Return [X, Y] of the center of cell containing provided text 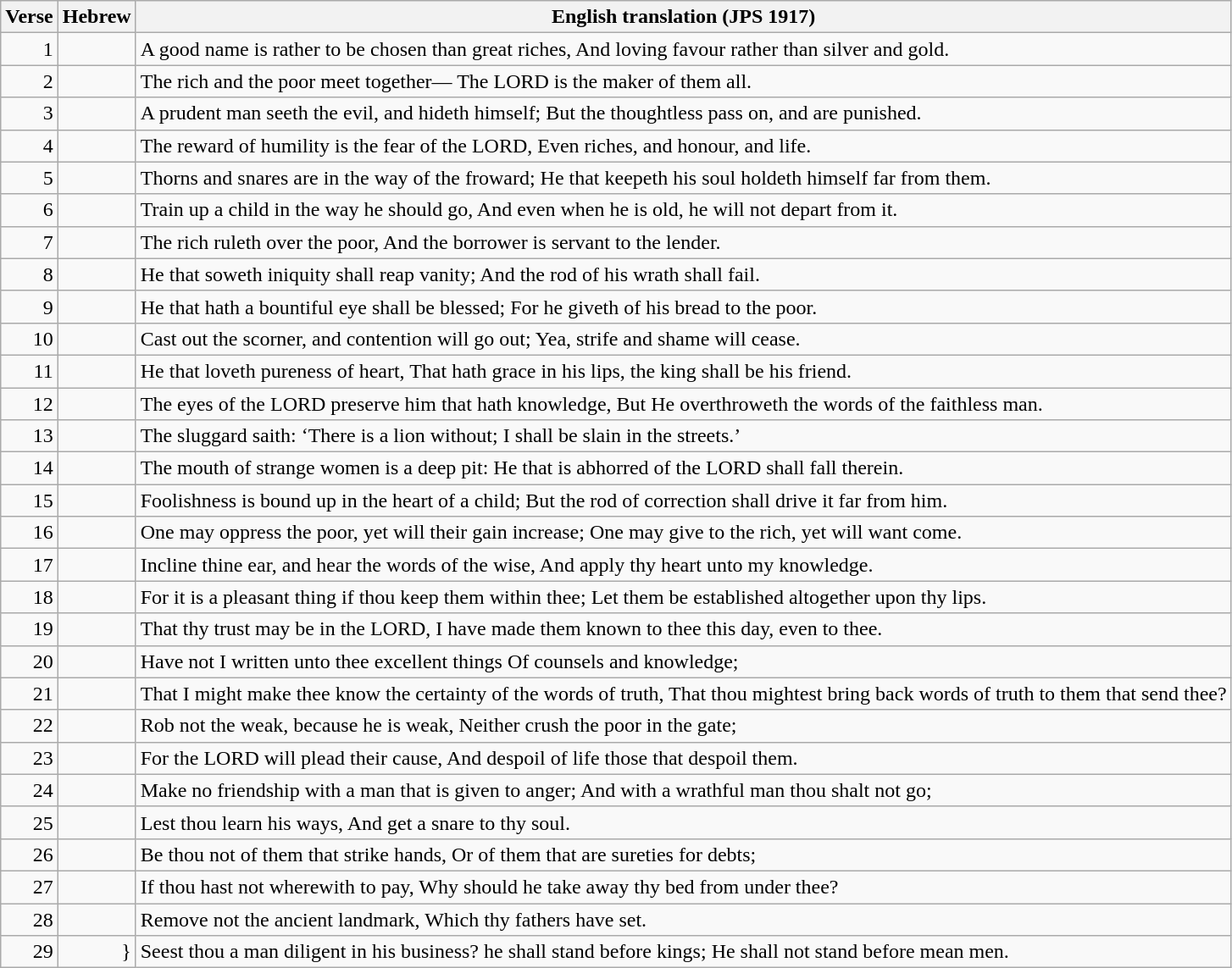
Foolishness is bound up in the heart of a child; But the rod of correction shall drive it far from him. [683, 501]
10 [30, 339]
Be thou not of them that strike hands, Or of them that are sureties for debts; [683, 855]
25 [30, 822]
If thou hast not wherewith to pay, Why should he take away thy bed from under thee? [683, 887]
That I might make thee know the certainty of the words of truth, That thou mightest bring back words of truth to them that send thee? [683, 694]
9 [30, 307]
The rich ruleth over the poor, And the borrower is servant to the lender. [683, 242]
He that loveth pureness of heart, That hath grace in his lips, the king shall be his friend. [683, 371]
29 [30, 952]
} [97, 952]
18 [30, 597]
English translation (JPS 1917) [683, 17]
Rob not the weak, because he is weak, Neither crush the poor in the gate; [683, 726]
For it is a pleasant thing if thou keep them within thee; Let them be established altogether upon thy lips. [683, 597]
He that soweth iniquity shall reap vanity; And the rod of his wrath shall fail. [683, 274]
22 [30, 726]
15 [30, 501]
17 [30, 565]
28 [30, 919]
14 [30, 468]
23 [30, 758]
1 [30, 49]
The reward of humility is the fear of the LORD, Even riches, and honour, and life. [683, 146]
13 [30, 436]
8 [30, 274]
One may oppress the poor, yet will their gain increase; One may give to the rich, yet will want come. [683, 533]
A good name is rather to be chosen than great riches, And loving favour rather than silver and gold. [683, 49]
Seest thou a man diligent in his business? he shall stand before kings; He shall not stand before mean men. [683, 952]
16 [30, 533]
A prudent man seeth the evil, and hideth himself; But the thoughtless pass on, and are punished. [683, 113]
Verse [30, 17]
24 [30, 790]
5 [30, 178]
For the LORD will plead their cause, And despoil of life those that despoil them. [683, 758]
Hebrew [97, 17]
3 [30, 113]
19 [30, 629]
Train up a child in the way he should go, And even when he is old, he will not depart from it. [683, 210]
4 [30, 146]
12 [30, 404]
2 [30, 81]
7 [30, 242]
Lest thou learn his ways, And get a snare to thy soul. [683, 822]
He that hath a bountiful eye shall be blessed; For he giveth of his bread to the poor. [683, 307]
Cast out the scorner, and contention will go out; Yea, strife and shame will cease. [683, 339]
That thy trust may be in the LORD, I have made them known to thee this day, even to thee. [683, 629]
Make no friendship with a man that is given to anger; And with a wrathful man thou shalt not go; [683, 790]
Have not I written unto thee excellent things Of counsels and knowledge; [683, 661]
6 [30, 210]
11 [30, 371]
The mouth of strange women is a deep pit: He that is abhorred of the LORD shall fall therein. [683, 468]
Thorns and snares are in the way of the froward; He that keepeth his soul holdeth himself far from them. [683, 178]
27 [30, 887]
The rich and the poor meet together— The LORD is the maker of them all. [683, 81]
21 [30, 694]
The eyes of the LORD preserve him that hath knowledge, But He overthroweth the words of the faithless man. [683, 404]
26 [30, 855]
Remove not the ancient landmark, Which thy fathers have set. [683, 919]
The sluggard saith: ‘There is a lion without; I shall be slain in the streets.’ [683, 436]
Incline thine ear, and hear the words of the wise, And apply thy heart unto my knowledge. [683, 565]
20 [30, 661]
